For the text-containing cell, return its midpoint in (X, Y) coordinate format. 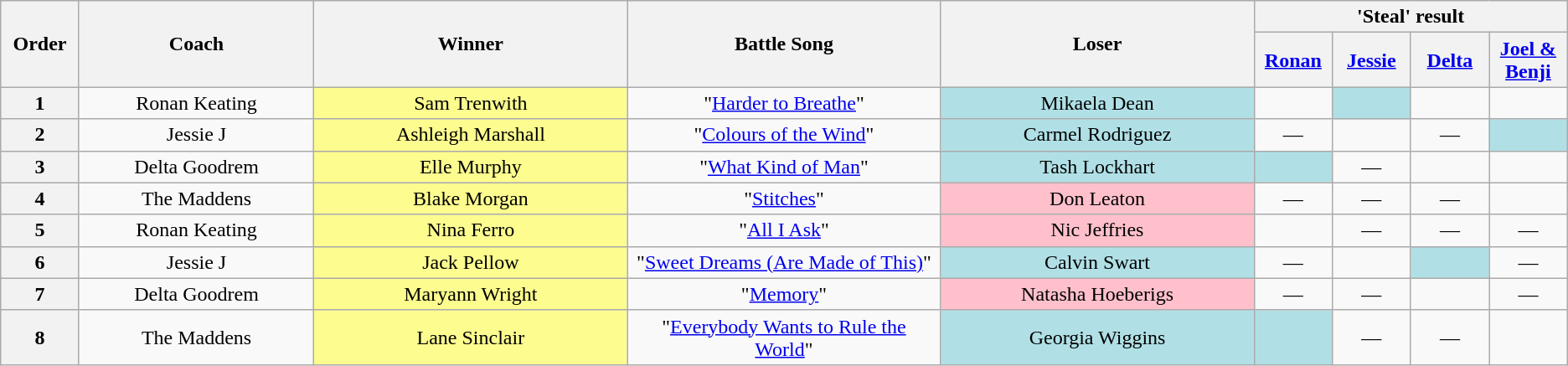
Carmel Rodriguez (1097, 135)
"Memory" (784, 294)
Nina Ferro (471, 230)
Blake Morgan (471, 198)
"What Kind of Man" (784, 167)
Don Leaton (1097, 198)
Jessie (1372, 60)
8 (40, 337)
Elle Murphy (471, 167)
Loser (1097, 44)
3 (40, 167)
Nic Jeffries (1097, 230)
Sam Trenwith (471, 103)
2 (40, 135)
"Sweet Dreams (Are Made of This)" (784, 262)
Coach (196, 44)
Georgia Wiggins (1097, 337)
Tash Lockhart (1097, 167)
"Harder to Breathe" (784, 103)
"Stitches" (784, 198)
Maryann Wright (471, 294)
Delta (1450, 60)
Natasha Hoeberigs (1097, 294)
5 (40, 230)
7 (40, 294)
Lane Sinclair (471, 337)
'Steal' result (1411, 17)
Battle Song (784, 44)
Ashleigh Marshall (471, 135)
Order (40, 44)
1 (40, 103)
Winner (471, 44)
Calvin Swart (1097, 262)
Jack Pellow (471, 262)
Ronan (1293, 60)
4 (40, 198)
Joel & Benji (1529, 60)
"Everybody Wants to Rule the World" (784, 337)
"Colours of the Wind" (784, 135)
6 (40, 262)
Mikaela Dean (1097, 103)
"All I Ask" (784, 230)
